From the cell containing the given text, extract its center point as (x, y) coordinate. 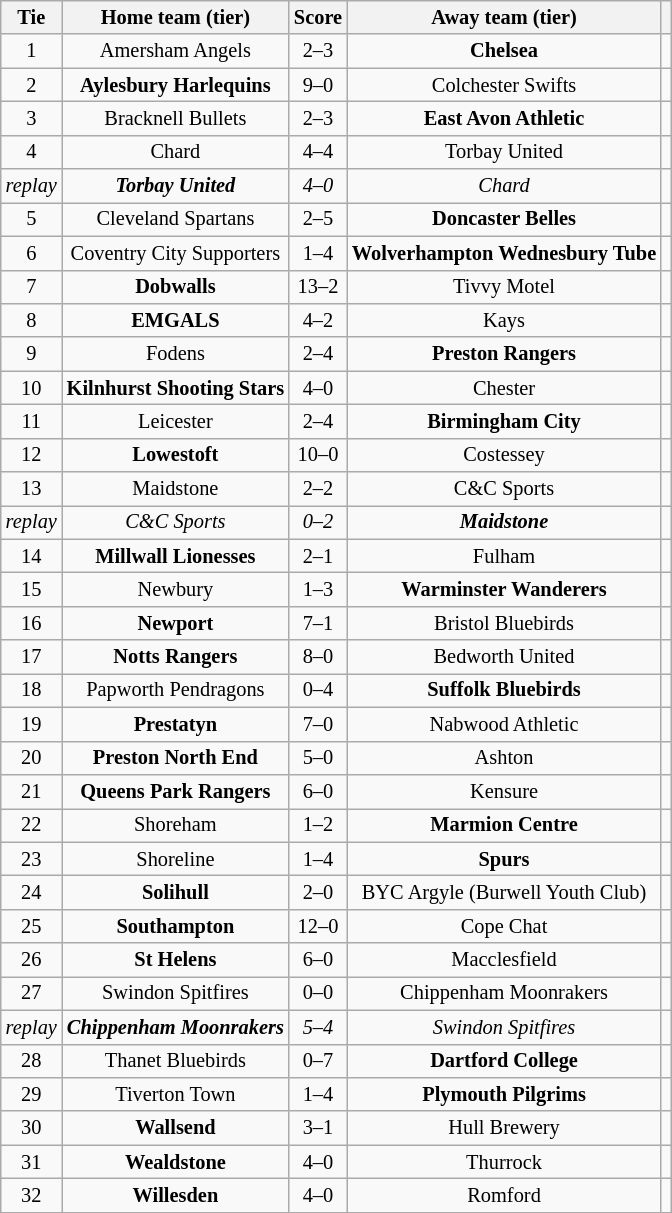
Willesden (176, 1195)
St Helens (176, 960)
Cope Chat (504, 926)
Bracknell Bullets (176, 118)
31 (32, 1162)
24 (32, 892)
0–4 (318, 690)
Millwall Lionesses (176, 556)
East Avon Athletic (504, 118)
Preston Rangers (504, 354)
Shoreline (176, 859)
Thanet Bluebirds (176, 1061)
Thurrock (504, 1162)
Marmion Centre (504, 825)
7–0 (318, 724)
30 (32, 1128)
28 (32, 1061)
Away team (tier) (504, 17)
Hull Brewery (504, 1128)
2–0 (318, 892)
Cleveland Spartans (176, 219)
Queens Park Rangers (176, 791)
13–2 (318, 287)
16 (32, 623)
Chelsea (504, 51)
23 (32, 859)
4–2 (318, 320)
0–2 (318, 522)
Fodens (176, 354)
Newport (176, 623)
6 (32, 253)
Southampton (176, 926)
0–7 (318, 1061)
Colchester Swifts (504, 85)
4–4 (318, 152)
Tie (32, 17)
21 (32, 791)
Tivvy Motel (504, 287)
Papworth Pendragons (176, 690)
Warminster Wanderers (504, 589)
EMGALS (176, 320)
5 (32, 219)
3 (32, 118)
3–1 (318, 1128)
Shoreham (176, 825)
Prestatyn (176, 724)
15 (32, 589)
18 (32, 690)
Romford (504, 1195)
Newbury (176, 589)
Aylesbury Harlequins (176, 85)
Doncaster Belles (504, 219)
7–1 (318, 623)
Home team (tier) (176, 17)
1–2 (318, 825)
1–3 (318, 589)
27 (32, 993)
Coventry City Supporters (176, 253)
Spurs (504, 859)
Score (318, 17)
Kilnhurst Shooting Stars (176, 388)
Bedworth United (504, 657)
Lowestoft (176, 455)
26 (32, 960)
5–4 (318, 1027)
12 (32, 455)
8 (32, 320)
Plymouth Pilgrims (504, 1094)
17 (32, 657)
1 (32, 51)
BYC Argyle (Burwell Youth Club) (504, 892)
0–0 (318, 993)
29 (32, 1094)
12–0 (318, 926)
Wealdstone (176, 1162)
Suffolk Bluebirds (504, 690)
5–0 (318, 758)
8–0 (318, 657)
Costessey (504, 455)
10 (32, 388)
14 (32, 556)
Solihull (176, 892)
Ashton (504, 758)
10–0 (318, 455)
2–5 (318, 219)
Kays (504, 320)
4 (32, 152)
Kensure (504, 791)
Wallsend (176, 1128)
9 (32, 354)
22 (32, 825)
25 (32, 926)
2–2 (318, 489)
Nabwood Athletic (504, 724)
Macclesfield (504, 960)
Dobwalls (176, 287)
32 (32, 1195)
20 (32, 758)
9–0 (318, 85)
Leicester (176, 421)
Dartford College (504, 1061)
Birmingham City (504, 421)
Notts Rangers (176, 657)
13 (32, 489)
Bristol Bluebirds (504, 623)
Fulham (504, 556)
7 (32, 287)
19 (32, 724)
2–1 (318, 556)
Preston North End (176, 758)
2 (32, 85)
Amersham Angels (176, 51)
Chester (504, 388)
Tiverton Town (176, 1094)
11 (32, 421)
Wolverhampton Wednesbury Tube (504, 253)
